For the text-containing cell, return its midpoint in [X, Y] coordinate format. 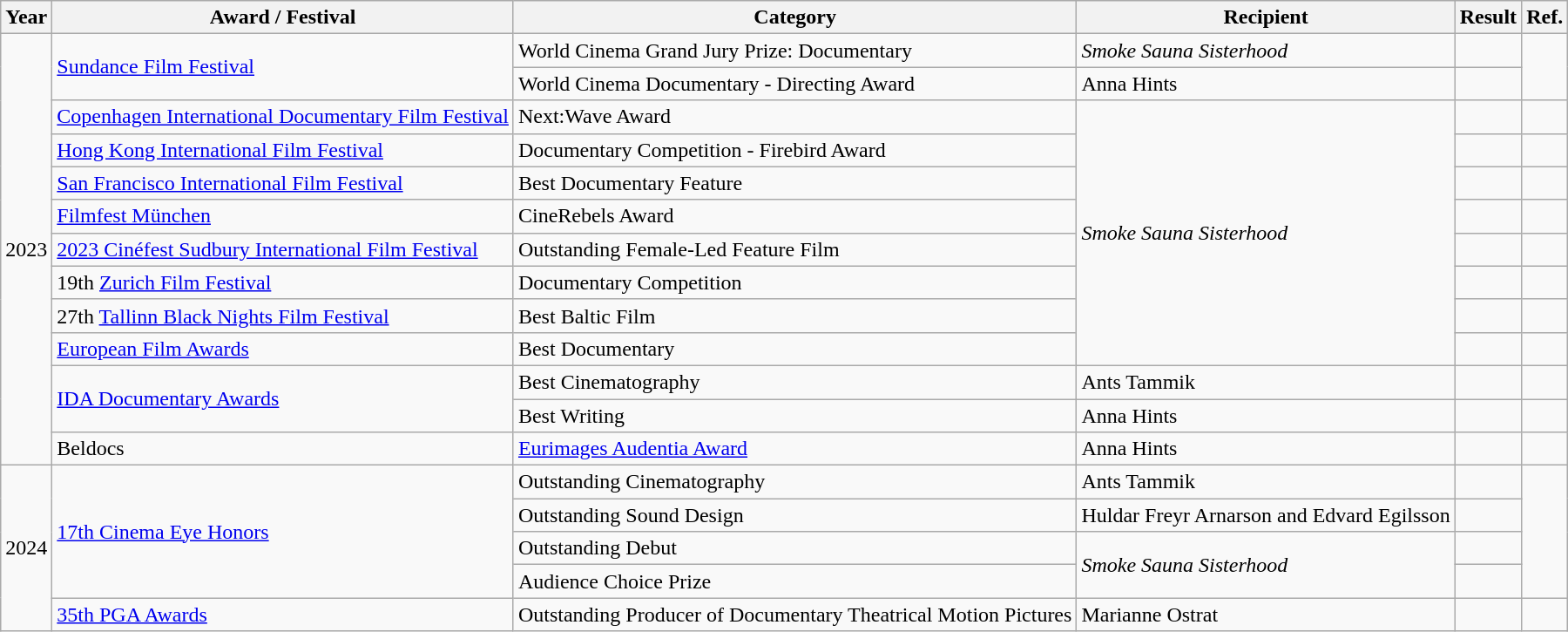
Best Cinematography [794, 382]
Eurimages Audentia Award [794, 449]
Documentary Competition [794, 282]
Outstanding Debut [794, 548]
35th PGA Awards [283, 615]
Documentary Competition - Firebird Award [794, 150]
CineRebels Award [794, 216]
Year [26, 17]
Hong Kong International Film Festival [283, 150]
World Cinema Grand Jury Prize: Documentary [794, 51]
Filmfest München [283, 216]
Best Documentary [794, 349]
Recipient [1266, 17]
Outstanding Female-Led Feature Film [794, 249]
Sundance Film Festival [283, 67]
Marianne Ostrat [1266, 615]
Next:Wave Award [794, 117]
Outstanding Cinematography [794, 482]
Audience Choice Prize [794, 581]
Result [1488, 17]
Copenhagen International Documentary Film Festival [283, 117]
San Francisco International Film Festival [283, 183]
World Cinema Documentary - Directing Award [794, 84]
IDA Documentary Awards [283, 398]
Category [794, 17]
Beldocs [283, 449]
Outstanding Sound Design [794, 515]
19th Zurich Film Festival [283, 282]
European Film Awards [283, 349]
Ref. [1545, 17]
Outstanding Producer of Documentary Theatrical Motion Pictures [794, 615]
Award / Festival [283, 17]
2023 Cinéfest Sudbury International Film Festival [283, 249]
Huldar Freyr Arnarson and Edvard Egilsson [1266, 515]
Best Documentary Feature [794, 183]
2024 [26, 548]
Best Baltic Film [794, 316]
17th Cinema Eye Honors [283, 532]
27th Tallinn Black Nights Film Festival [283, 316]
Best Writing [794, 416]
2023 [26, 249]
